Scan for the cell matching the given text and deliver its [X, Y] coordinate at center. 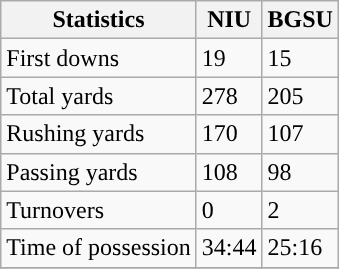
BGSU [300, 20]
34:44 [229, 248]
15 [300, 58]
NIU [229, 20]
107 [300, 134]
Rushing yards [99, 134]
Turnovers [99, 210]
205 [300, 96]
Time of possession [99, 248]
98 [300, 172]
0 [229, 210]
108 [229, 172]
Statistics [99, 20]
Passing yards [99, 172]
170 [229, 134]
Total yards [99, 96]
19 [229, 58]
278 [229, 96]
First downs [99, 58]
25:16 [300, 248]
2 [300, 210]
